Pinpoint the cell where the given text exists, returning its (X, Y) midpoint coordinate. 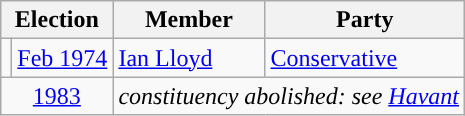
Ian Lloyd (189, 58)
1983 (57, 96)
Party (365, 20)
constituency abolished: see Havant (289, 96)
Feb 1974 (62, 58)
Election (57, 20)
Member (189, 20)
Conservative (365, 58)
